Find where the given text appears and provide that cell's center as [x, y] coordinate. 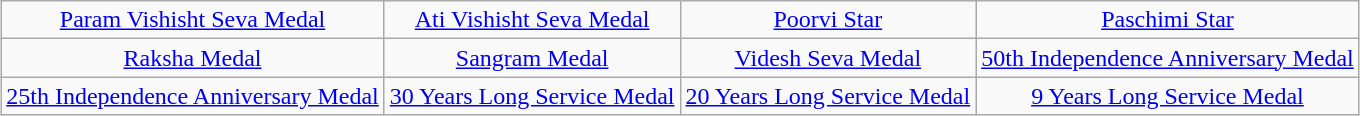
Ati Vishisht Seva Medal [532, 20]
Videsh Seva Medal [828, 58]
Param Vishisht Seva Medal [193, 20]
20 Years Long Service Medal [828, 96]
Poorvi Star [828, 20]
Paschimi Star [1168, 20]
50th Independence Anniversary Medal [1168, 58]
25th Independence Anniversary Medal [193, 96]
9 Years Long Service Medal [1168, 96]
30 Years Long Service Medal [532, 96]
Sangram Medal [532, 58]
Raksha Medal [193, 58]
